Provide the [X, Y] coordinate of the cell's center where the given text is located.  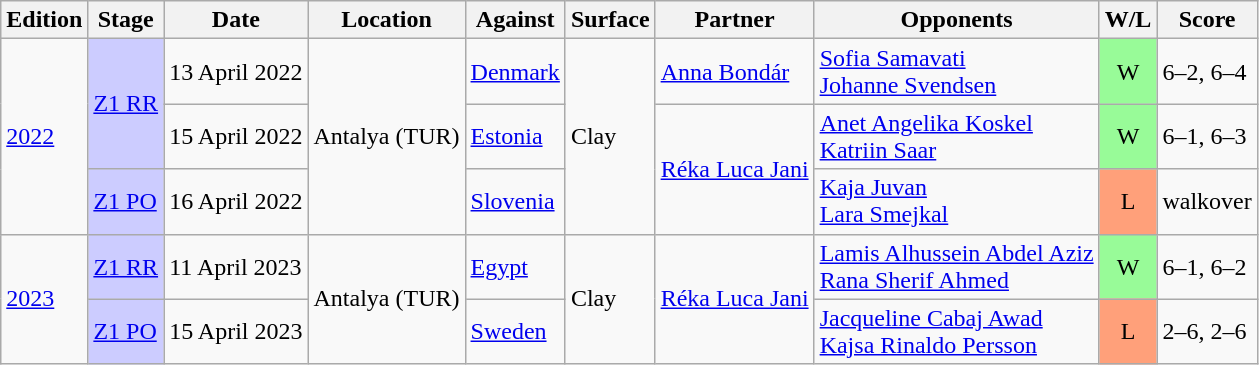
walkover [1207, 202]
Sofia Samavati Johanne Svendsen [956, 72]
Stage [126, 20]
Jacqueline Cabaj Awad Kajsa Rinaldo Persson [956, 332]
Edition [44, 20]
6–1, 6–2 [1207, 266]
6–2, 6–4 [1207, 72]
Score [1207, 20]
Against [515, 20]
Egypt [515, 266]
Slovenia [515, 202]
Partner [734, 20]
13 April 2022 [236, 72]
W/L [1128, 20]
2023 [44, 299]
15 April 2023 [236, 332]
Denmark [515, 72]
Sweden [515, 332]
2022 [44, 136]
Estonia [515, 136]
16 April 2022 [236, 202]
2–6, 2–6 [1207, 332]
Date [236, 20]
Opponents [956, 20]
6–1, 6–3 [1207, 136]
Anna Bondár [734, 72]
11 April 2023 [236, 266]
Location [386, 20]
15 April 2022 [236, 136]
Anet Angelika Koskel Katriin Saar [956, 136]
Kaja Juvan Lara Smejkal [956, 202]
Lamis Alhussein Abdel Aziz Rana Sherif Ahmed [956, 266]
Surface [610, 20]
